Return the (X, Y) coordinate for the center point of the cell that contains the specified text.  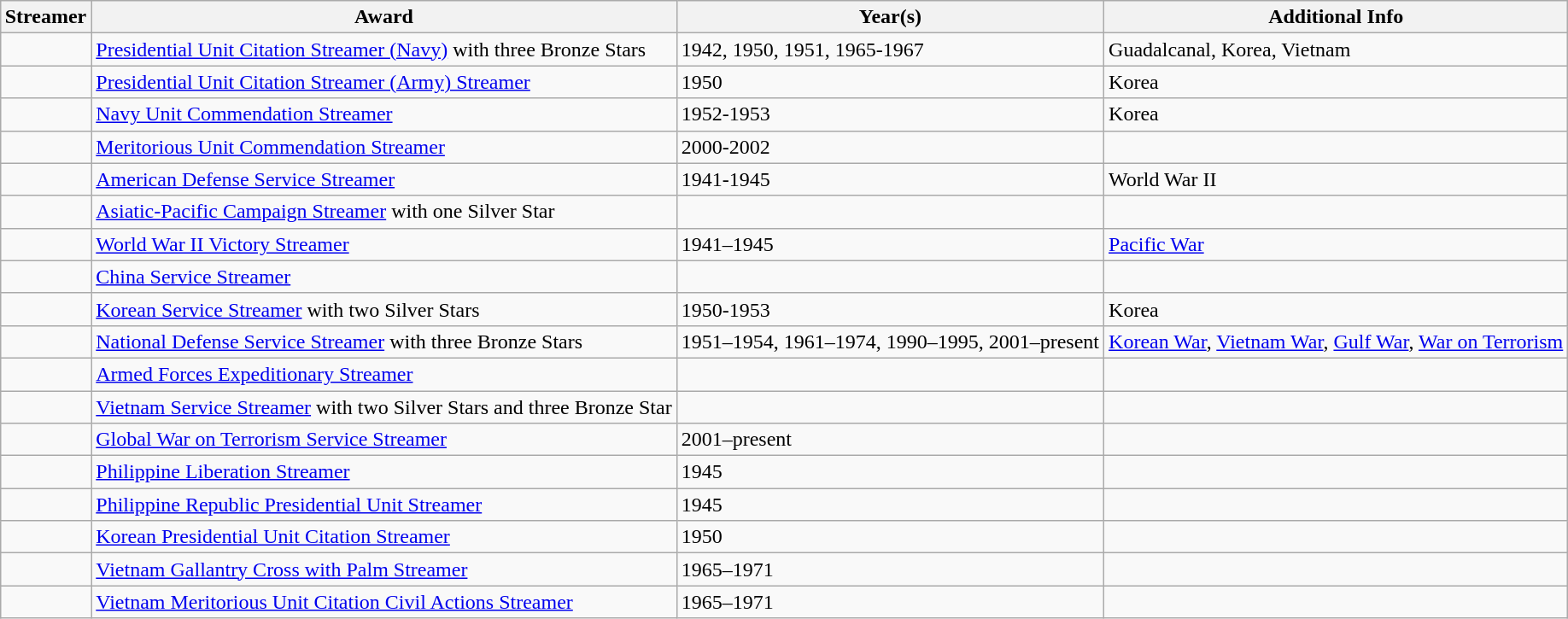
Award (384, 17)
China Service Streamer (384, 277)
Vietnam Meritorious Unit Citation Civil Actions Streamer (384, 602)
1942, 1950, 1951, 1965-1967 (890, 50)
Year(s) (890, 17)
Vietnam Service Streamer with two Silver Stars and three Bronze Star (384, 407)
Global War on Terrorism Service Streamer (384, 440)
Guadalcanal, Korea, Vietnam (1336, 50)
Korean Presidential Unit Citation Streamer (384, 537)
Additional Info (1336, 17)
Navy Unit Commendation Streamer (384, 114)
2001–present (890, 440)
Vietnam Gallantry Cross with Palm Streamer (384, 569)
World War II (1336, 179)
Philippine Republic Presidential Unit Streamer (384, 505)
Presidential Unit Citation Streamer (Army) Streamer (384, 82)
Philippine Liberation Streamer (384, 472)
1951–1954, 1961–1974, 1990–1995, 2001–present (890, 342)
World War II Victory Streamer (384, 244)
Pacific War (1336, 244)
Meritorious Unit Commendation Streamer (384, 147)
Streamer (46, 17)
Korean War, Vietnam War, Gulf War, War on Terrorism (1336, 342)
National Defense Service Streamer with three Bronze Stars (384, 342)
Armed Forces Expeditionary Streamer (384, 374)
Presidential Unit Citation Streamer (Navy) with three Bronze Stars (384, 50)
Korean Service Streamer with two Silver Stars (384, 309)
Asiatic-Pacific Campaign Streamer with one Silver Star (384, 212)
1950-1953 (890, 309)
1941-1945 (890, 179)
1941–1945 (890, 244)
1952-1953 (890, 114)
American Defense Service Streamer (384, 179)
2000-2002 (890, 147)
